Detect which cell encompasses the target text, then output its (X, Y) center coordinate. 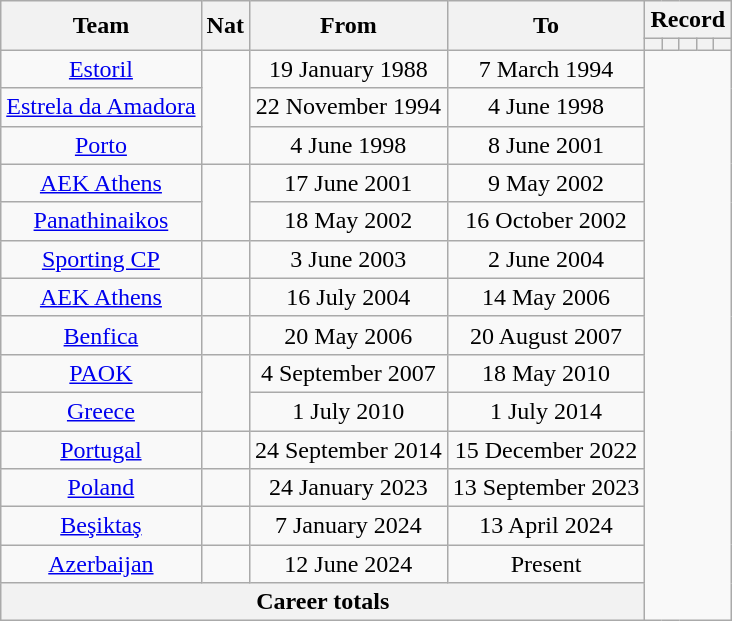
Azerbaijan (101, 564)
19 January 1988 (348, 69)
14 May 2006 (546, 297)
1 July 2010 (348, 411)
7 March 1994 (546, 69)
Sporting CP (101, 259)
13 September 2023 (546, 488)
15 December 2022 (546, 449)
Greece (101, 411)
Estoril (101, 69)
3 June 2003 (348, 259)
Portugal (101, 449)
Nat (225, 26)
24 January 2023 (348, 488)
13 April 2024 (546, 526)
Panathinaikos (101, 221)
24 September 2014 (348, 449)
Poland (101, 488)
Porto (101, 145)
16 October 2002 (546, 221)
18 May 2002 (348, 221)
18 May 2010 (546, 373)
4 September 2007 (348, 373)
20 August 2007 (546, 335)
20 May 2006 (348, 335)
From (348, 26)
8 June 2001 (546, 145)
Team (101, 26)
12 June 2024 (348, 564)
9 May 2002 (546, 183)
1 July 2014 (546, 411)
Benfica (101, 335)
Career totals (323, 602)
16 July 2004 (348, 297)
To (546, 26)
Record (688, 20)
PAOK (101, 373)
17 June 2001 (348, 183)
Beşiktaş (101, 526)
2 June 2004 (546, 259)
Estrela da Amadora (101, 107)
Present (546, 564)
7 January 2024 (348, 526)
22 November 1994 (348, 107)
